Extract the [x, y] coordinate from the center of the cell holding the provided text.  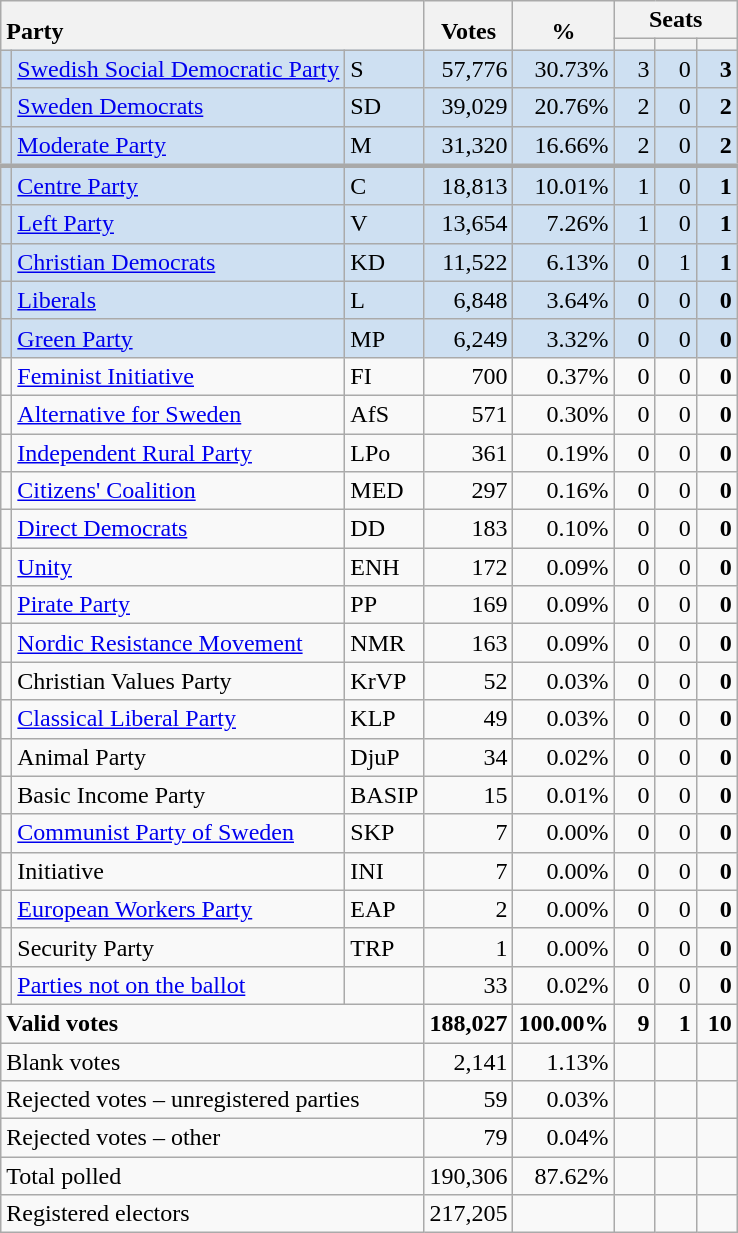
KD [384, 262]
Citizens' Coalition [178, 491]
18,813 [468, 186]
BASIP [384, 795]
% [564, 26]
0.19% [564, 453]
Swedish Social Democratic Party [178, 69]
34 [468, 757]
100.00% [564, 1023]
9 [634, 1023]
Parties not on the ballot [178, 985]
Unity [178, 567]
TRP [384, 947]
INI [384, 871]
190,306 [468, 1176]
13,654 [468, 224]
Liberals [178, 300]
AfS [384, 414]
571 [468, 414]
1.13% [564, 1061]
0.30% [564, 414]
Blank votes [212, 1061]
Christian Democrats [178, 262]
SKP [384, 833]
Pirate Party [178, 605]
2,141 [468, 1061]
217,205 [468, 1214]
52 [468, 681]
30.73% [564, 69]
Left Party [178, 224]
Christian Values Party [178, 681]
PP [384, 605]
Votes [468, 26]
183 [468, 529]
MP [384, 338]
3.64% [564, 300]
49 [468, 719]
KrVP [384, 681]
Communist Party of Sweden [178, 833]
Nordic Resistance Movement [178, 643]
European Workers Party [178, 909]
15 [468, 795]
Feminist Initiative [178, 376]
169 [468, 605]
Total polled [212, 1176]
Registered electors [212, 1214]
0.37% [564, 376]
MED [384, 491]
33 [468, 985]
87.62% [564, 1176]
S [384, 69]
NMR [384, 643]
Initiative [178, 871]
Classical Liberal Party [178, 719]
Green Party [178, 338]
0.01% [564, 795]
DD [384, 529]
SD [384, 107]
Direct Democrats [178, 529]
FI [384, 376]
361 [468, 453]
DjuP [384, 757]
10.01% [564, 186]
31,320 [468, 146]
Animal Party [178, 757]
0.16% [564, 491]
0.10% [564, 529]
3.32% [564, 338]
6.13% [564, 262]
11,522 [468, 262]
0.04% [564, 1138]
Alternative for Sweden [178, 414]
297 [468, 491]
20.76% [564, 107]
EAP [384, 909]
6,848 [468, 300]
163 [468, 643]
Centre Party [178, 186]
6,249 [468, 338]
Party [212, 26]
KLP [384, 719]
79 [468, 1138]
188,027 [468, 1023]
57,776 [468, 69]
Valid votes [212, 1023]
10 [716, 1023]
16.66% [564, 146]
Rejected votes – unregistered parties [212, 1100]
ENH [384, 567]
700 [468, 376]
LPo [384, 453]
7.26% [564, 224]
59 [468, 1100]
Seats [676, 20]
V [384, 224]
39,029 [468, 107]
C [384, 186]
Sweden Democrats [178, 107]
Security Party [178, 947]
L [384, 300]
Independent Rural Party [178, 453]
172 [468, 567]
M [384, 146]
Moderate Party [178, 146]
Rejected votes – other [212, 1138]
Basic Income Party [178, 795]
